Output the [x, y] coordinate of the center of the cell containing the given text.  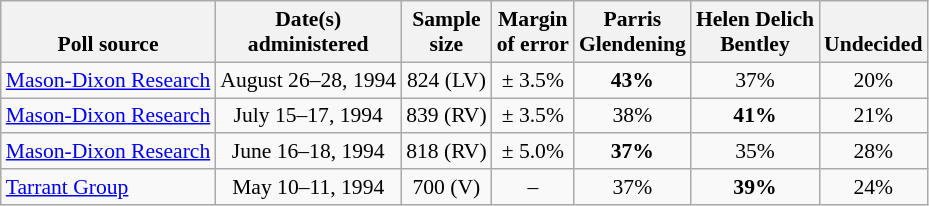
– [533, 187]
20% [873, 80]
Samplesize [446, 32]
41% [755, 116]
± 5.0% [533, 152]
21% [873, 116]
Tarrant Group [108, 187]
Marginof error [533, 32]
24% [873, 187]
38% [632, 116]
June 16–18, 1994 [308, 152]
August 26–28, 1994 [308, 80]
839 (RV) [446, 116]
Helen DelichBentley [755, 32]
Poll source [108, 32]
ParrisGlendening [632, 32]
35% [755, 152]
43% [632, 80]
824 (LV) [446, 80]
700 (V) [446, 187]
Undecided [873, 32]
July 15–17, 1994 [308, 116]
Date(s)administered [308, 32]
818 (RV) [446, 152]
39% [755, 187]
May 10–11, 1994 [308, 187]
28% [873, 152]
